Search for the cell housing the specified text and yield its [x, y] center coordinate. 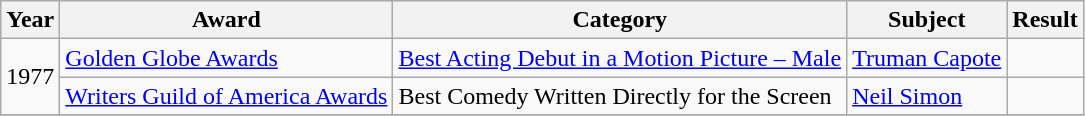
Subject [927, 20]
Award [226, 20]
1977 [30, 77]
Truman Capote [927, 58]
Golden Globe Awards [226, 58]
Neil Simon [927, 96]
Writers Guild of America Awards [226, 96]
Best Comedy Written Directly for the Screen [620, 96]
Year [30, 20]
Best Acting Debut in a Motion Picture – Male [620, 58]
Category [620, 20]
Result [1045, 20]
